Return the [X, Y] coordinate for the center point of the cell that contains the specified text.  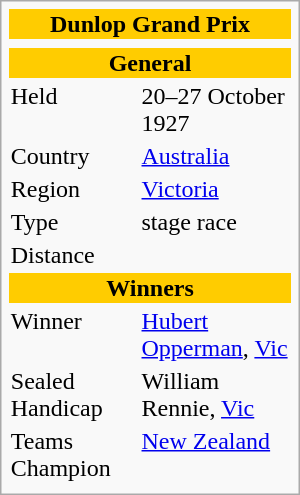
Hubert Opperman, Vic [216, 334]
William Rennie, Vic [216, 394]
Dunlop Grand Prix [150, 24]
Region [73, 189]
Winners [150, 288]
New Zealand [216, 454]
Australia [216, 156]
Held [73, 110]
General [150, 63]
Sealed Handicap [73, 394]
Country [73, 156]
Winner [73, 334]
Type [73, 222]
Victoria [216, 189]
Distance [73, 255]
Teams Champion [73, 454]
stage race [216, 222]
20–27 October 1927 [216, 110]
